From the cell containing the given text, extract its center point as (x, y) coordinate. 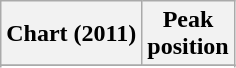
Peakposition (188, 34)
Chart (2011) (72, 34)
